Search for the cell housing the specified text and yield its (X, Y) center coordinate. 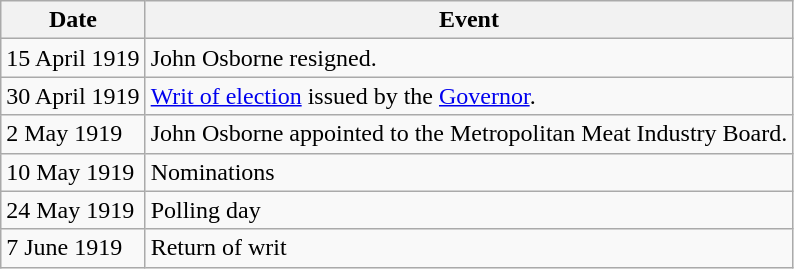
Event (469, 20)
Return of writ (469, 248)
John Osborne resigned. (469, 58)
John Osborne appointed to the Metropolitan Meat Industry Board. (469, 134)
Nominations (469, 172)
Date (73, 20)
30 April 1919 (73, 96)
10 May 1919 (73, 172)
2 May 1919 (73, 134)
Writ of election issued by the Governor. (469, 96)
Polling day (469, 210)
7 June 1919 (73, 248)
24 May 1919 (73, 210)
15 April 1919 (73, 58)
